Determine the [X, Y] coordinate at the center of the cell enclosing the given text.  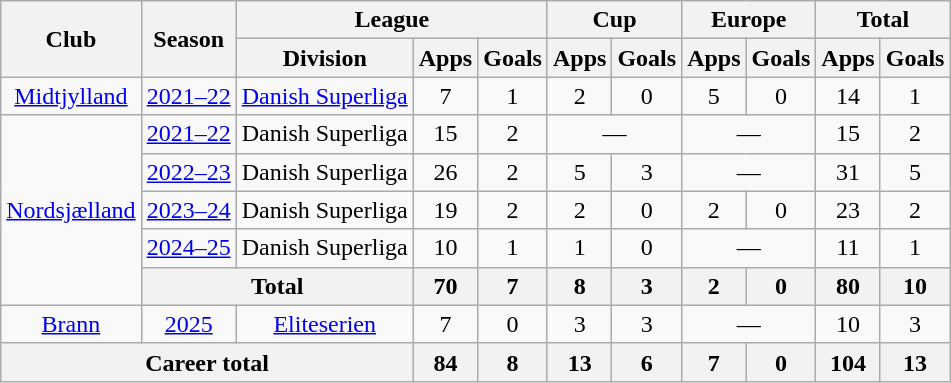
Club [71, 39]
Cup [614, 20]
26 [445, 172]
23 [848, 210]
Division [324, 58]
Career total [207, 362]
70 [445, 286]
6 [647, 362]
19 [445, 210]
2023–24 [188, 210]
Season [188, 39]
14 [848, 96]
2022–23 [188, 172]
84 [445, 362]
31 [848, 172]
Midtjylland [71, 96]
2024–25 [188, 248]
Nordsjælland [71, 210]
80 [848, 286]
League [392, 20]
104 [848, 362]
Europe [749, 20]
Eliteserien [324, 324]
11 [848, 248]
Brann [71, 324]
2025 [188, 324]
